Determine the [X, Y] coordinate at the center of the cell enclosing the given text.  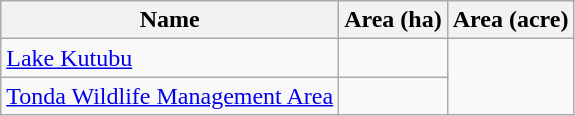
Lake Kutubu [170, 58]
Area (acre) [510, 20]
Area (ha) [394, 20]
Name [170, 20]
Tonda Wildlife Management Area [170, 96]
